Identify which cell holds the provided text, then report its [X, Y] central coordinate. 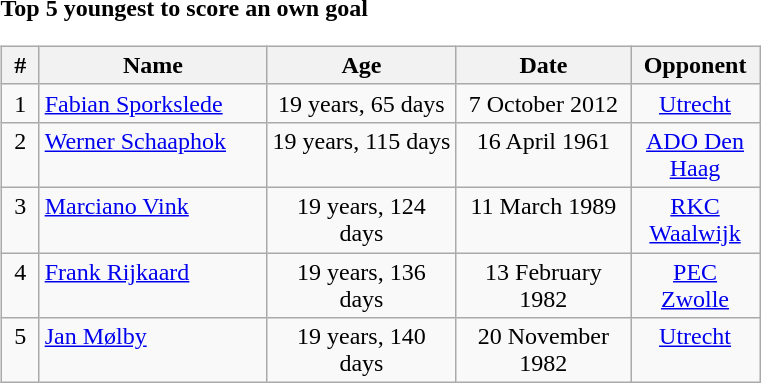
Jan Mølby [152, 350]
13 February 1982 [543, 284]
Werner Schaaphok [152, 154]
Frank Rijkaard [152, 284]
Opponent [696, 65]
1 [20, 103]
16 April 1961 [543, 154]
Fabian Sporkslede [152, 103]
Date [543, 65]
11 March 1989 [543, 220]
RKC Waalwijk [696, 220]
19 years, 124 days [362, 220]
PEC Zwolle [696, 284]
5 [20, 350]
19 years, 115 days [362, 154]
ADO Den Haag [696, 154]
7 October 2012 [543, 103]
2 [20, 154]
3 [20, 220]
19 years, 136 days [362, 284]
19 years, 65 days [362, 103]
Age [362, 65]
20 November 1982 [543, 350]
# [20, 65]
Name [152, 65]
19 years, 140 days [362, 350]
4 [20, 284]
Marciano Vink [152, 220]
